Capture the cell that displays the provided text and extract its (X, Y) central coordinate. 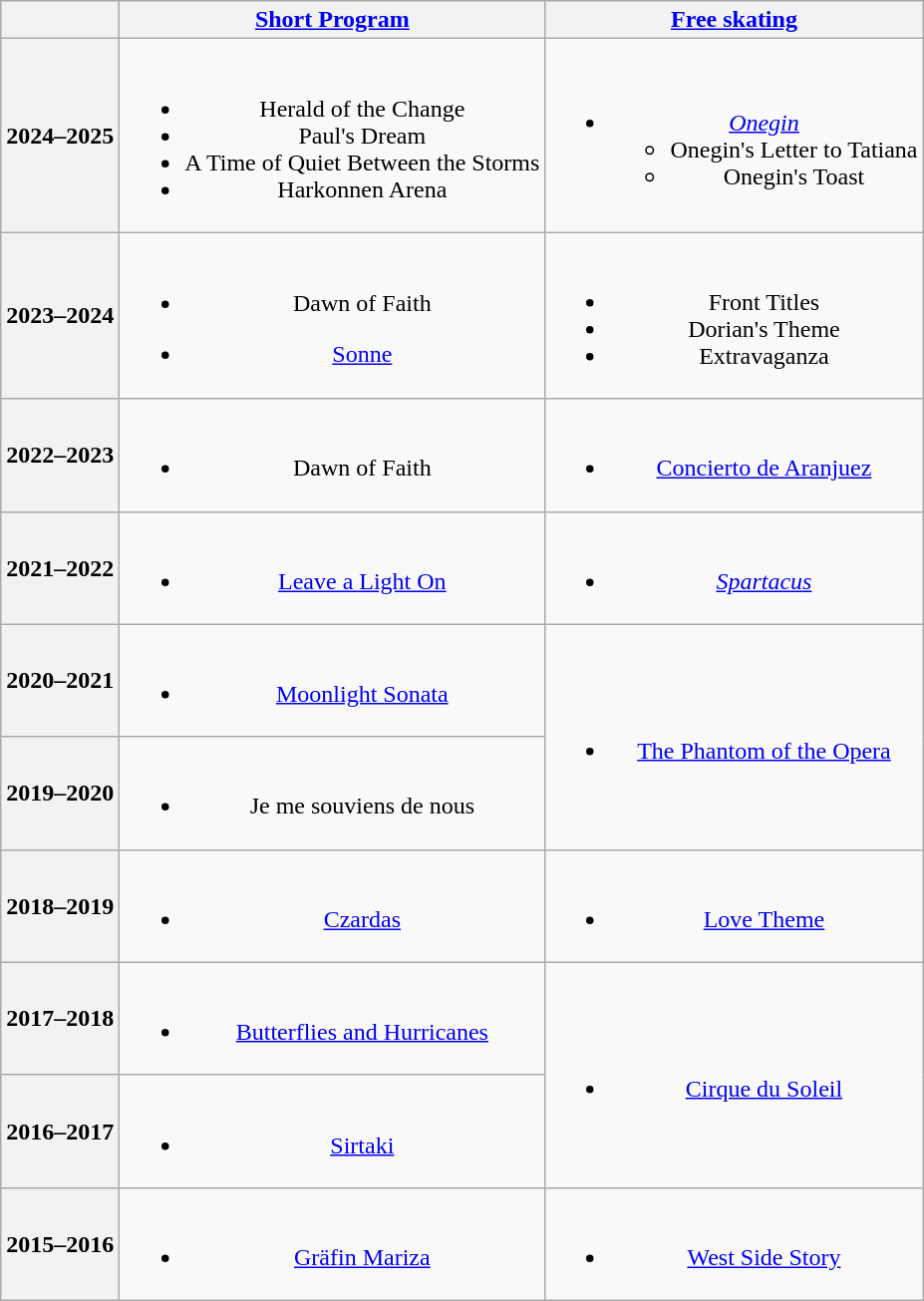
West Side Story (734, 1244)
2024–2025 (60, 136)
2018–2019 (60, 905)
Sirtaki (333, 1131)
Je me souviens de nous (333, 794)
OneginOnegin's Letter to TatianaOnegin's Toast (734, 136)
Love Theme (734, 905)
Concierto de Aranjuez (734, 455)
Gräfin Mariza (333, 1244)
Front TitlesDorian's ThemeExtravaganza (734, 315)
2022–2023 (60, 455)
Dawn of Faith (333, 455)
2017–2018 (60, 1019)
2020–2021 (60, 680)
Butterflies and Hurricanes (333, 1019)
2015–2016 (60, 1244)
Dawn of Faith Sonne (333, 315)
Free skating (734, 20)
Cirque du Soleil (734, 1075)
Czardas (333, 905)
Moonlight Sonata (333, 680)
The Phantom of the Opera (734, 737)
2023–2024 (60, 315)
Leave a Light On (333, 568)
Short Program (333, 20)
2019–2020 (60, 794)
Herald of the ChangePaul's Dream A Time of Quiet Between the StormsHarkonnen Arena (333, 136)
Spartacus (734, 568)
2016–2017 (60, 1131)
2021–2022 (60, 568)
